For the text-containing cell, return its midpoint in [X, Y] coordinate format. 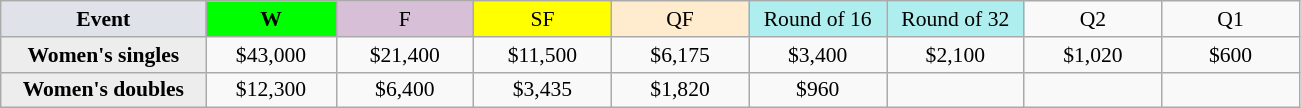
Q1 [1231, 19]
Q2 [1093, 19]
W [271, 19]
QF [680, 19]
$11,500 [543, 55]
SF [543, 19]
$1,020 [1093, 55]
Round of 16 [818, 19]
$960 [818, 90]
$12,300 [271, 90]
$2,100 [955, 55]
$21,400 [405, 55]
$1,820 [680, 90]
$3,400 [818, 55]
$6,400 [405, 90]
Women's singles [104, 55]
$6,175 [680, 55]
$3,435 [543, 90]
Women's doubles [104, 90]
$600 [1231, 55]
$43,000 [271, 55]
Round of 32 [955, 19]
Event [104, 19]
F [405, 19]
